Return the (X, Y) coordinate for the center point of the cell that contains the specified text.  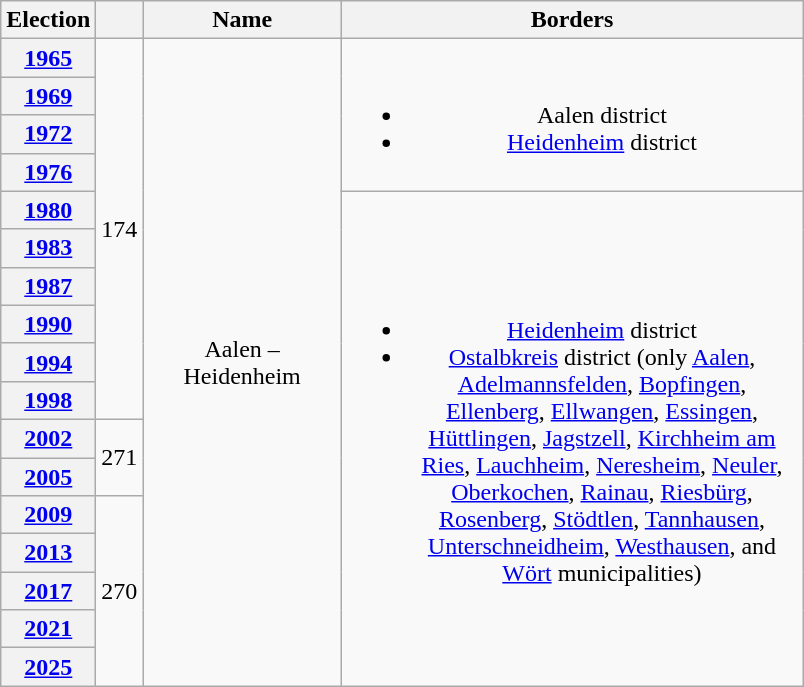
Borders (572, 20)
1969 (48, 96)
1983 (48, 248)
Name (242, 20)
270 (120, 591)
174 (120, 230)
1994 (48, 362)
271 (120, 457)
1987 (48, 286)
2021 (48, 629)
1976 (48, 172)
2017 (48, 591)
1980 (48, 210)
2005 (48, 477)
1972 (48, 134)
2009 (48, 515)
1990 (48, 324)
Aalen – Heidenheim (242, 362)
1965 (48, 58)
Aalen districtHeidenheim district (572, 115)
2002 (48, 438)
2025 (48, 667)
1998 (48, 400)
2013 (48, 553)
Election (48, 20)
